Return the [X, Y] coordinate for the center point of the cell that contains the specified text.  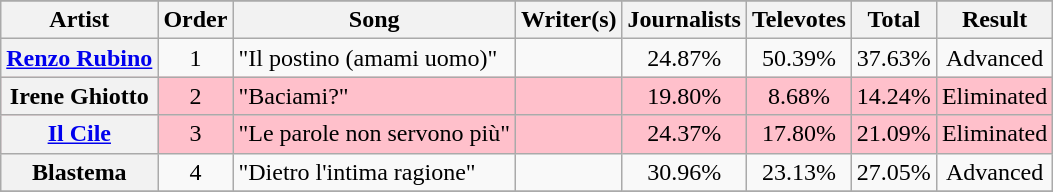
Result [994, 20]
"Le parole non servono più" [374, 134]
14.24% [894, 96]
"Baciami?" [374, 96]
21.09% [894, 134]
Order [196, 20]
Journalists [684, 20]
24.87% [684, 58]
23.13% [798, 172]
Irene Ghiotto [80, 96]
17.80% [798, 134]
Blastema [80, 172]
Televotes [798, 20]
37.63% [894, 58]
24.37% [684, 134]
Il Cile [80, 134]
19.80% [684, 96]
3 [196, 134]
8.68% [798, 96]
Artist [80, 20]
Writer(s) [568, 20]
4 [196, 172]
2 [196, 96]
Total [894, 20]
"Dietro l'intima ragione" [374, 172]
50.39% [798, 58]
1 [196, 58]
27.05% [894, 172]
Renzo Rubino [80, 58]
Song [374, 20]
30.96% [684, 172]
"Il postino (amami uomo)" [374, 58]
